Pinpoint the cell where the given text exists, returning its [X, Y] midpoint coordinate. 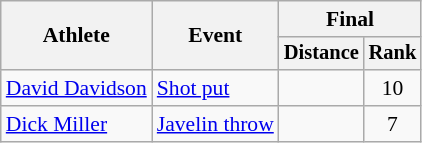
Athlete [76, 36]
7 [393, 124]
Final [350, 19]
Distance [322, 54]
Javelin throw [216, 124]
Shot put [216, 88]
Event [216, 36]
Dick Miller [76, 124]
David Davidson [76, 88]
Rank [393, 54]
10 [393, 88]
